Provide the (X, Y) coordinate of the cell's center where the given text is located.  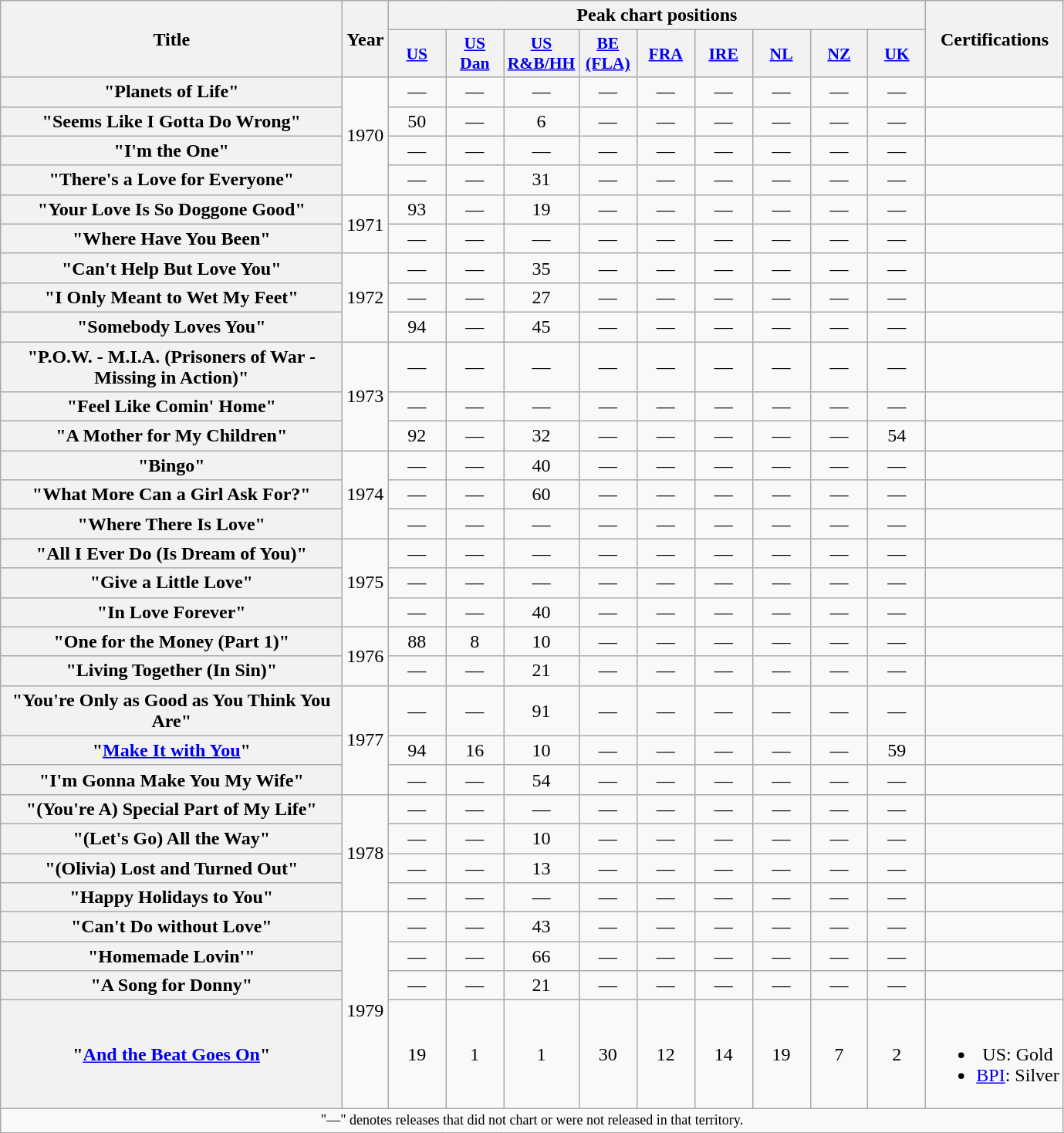
UK (897, 54)
6 (542, 121)
1970 (366, 136)
1978 (366, 853)
1976 (366, 656)
"Living Together (In Sin)" (171, 671)
"(Let's Go) All the Way" (171, 838)
1974 (366, 495)
30 (608, 1054)
NL (781, 54)
59 (897, 750)
43 (542, 927)
IRE (724, 54)
14 (724, 1054)
USR&B/HH (542, 54)
Peak chart positions (657, 15)
FRA (665, 54)
"Bingo" (171, 465)
"Somebody Loves You" (171, 326)
"You're Only as Good as You Think You Are" (171, 710)
"And the Beat Goes On" (171, 1054)
"I'm the One" (171, 151)
66 (542, 956)
"I Only Meant to Wet My Feet" (171, 297)
13 (542, 868)
91 (542, 710)
2 (897, 1054)
USDan (475, 54)
1971 (366, 224)
"What More Can a Girl Ask For?" (171, 495)
"In Love Forever" (171, 612)
1975 (366, 583)
31 (542, 180)
12 (665, 1054)
BE (FLA) (608, 54)
16 (475, 750)
1972 (366, 297)
7 (839, 1054)
"(Olivia) Lost and Turned Out" (171, 868)
Title (171, 39)
50 (417, 121)
"Make It with You" (171, 750)
"Where There Is Love" (171, 524)
1973 (366, 395)
"Seems Like I Gotta Do Wrong" (171, 121)
"Happy Holidays to You" (171, 898)
"Can't Help But Love You" (171, 268)
"—" denotes releases that did not chart or were not released in that territory. (532, 1121)
Certifications (995, 39)
"A Mother for My Children" (171, 436)
"One for the Money (Part 1)" (171, 641)
92 (417, 436)
35 (542, 268)
US (417, 54)
NZ (839, 54)
Year (366, 39)
"Feel Like Comin' Home" (171, 407)
"Where Have You Been" (171, 238)
"(You're A) Special Part of My Life" (171, 809)
"Your Love Is So Doggone Good" (171, 209)
27 (542, 297)
"Planets of Life" (171, 92)
"Give a Little Love" (171, 583)
45 (542, 326)
"There's a Love for Everyone" (171, 180)
"All I Ever Do (Is Dream of You)" (171, 553)
1979 (366, 1010)
88 (417, 641)
32 (542, 436)
60 (542, 495)
1977 (366, 739)
"I'm Gonna Make You My Wife" (171, 780)
"Can't Do without Love" (171, 927)
US: GoldBPI: Silver (995, 1054)
"P.O.W. - M.I.A. (Prisoners of War - Missing in Action)" (171, 366)
"Homemade Lovin'" (171, 956)
93 (417, 209)
"A Song for Donny" (171, 986)
8 (475, 641)
